Determine the (x, y) coordinate at the center of the cell enclosing the given text.  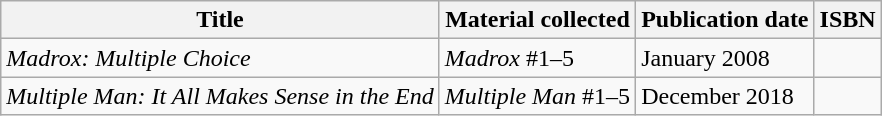
Madrox #1–5 (537, 58)
Publication date (725, 20)
Madrox: Multiple Choice (220, 58)
Multiple Man #1–5 (537, 96)
Multiple Man: It All Makes Sense in the End (220, 96)
Material collected (537, 20)
December 2018 (725, 96)
January 2008 (725, 58)
Title (220, 20)
ISBN (848, 20)
